From the cell containing the given text, extract its center point as (X, Y) coordinate. 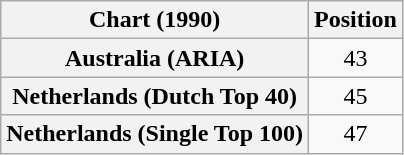
43 (356, 58)
Position (356, 20)
Australia (ARIA) (155, 58)
Netherlands (Single Top 100) (155, 134)
Netherlands (Dutch Top 40) (155, 96)
Chart (1990) (155, 20)
47 (356, 134)
45 (356, 96)
